Detect which cell encompasses the target text, then output its [X, Y] center coordinate. 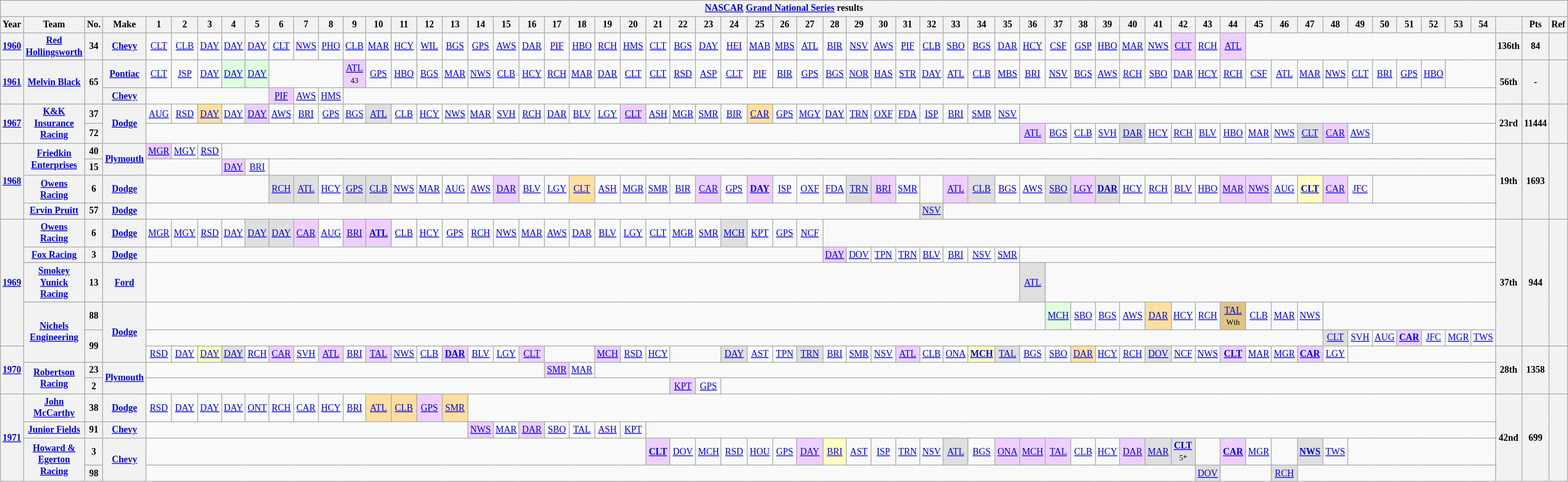
Nichels Engineering [54, 332]
37th [1509, 282]
19 [608, 25]
51 [1409, 25]
28th [1509, 370]
Red Hollingsworth [54, 46]
944 [1535, 282]
Pontiac [124, 74]
36 [1032, 25]
- [1535, 82]
42nd [1509, 438]
57 [94, 211]
Ford [124, 282]
Pts [1535, 25]
72 [94, 134]
1 [159, 25]
16 [532, 25]
CLT5* [1184, 452]
HAS [883, 74]
136th [1509, 46]
99 [94, 346]
18 [582, 25]
ATL43 [354, 74]
29 [859, 25]
25 [760, 25]
24 [734, 25]
33 [956, 25]
1961 [12, 82]
44 [1233, 25]
Make [124, 25]
GSP [1084, 46]
WIL [429, 46]
ASP [708, 74]
HOU [760, 452]
49 [1360, 25]
26 [784, 25]
17 [557, 25]
Melvin Black [54, 82]
11444 [1535, 124]
K&K Insurance Racing [54, 124]
Team [54, 25]
20 [633, 25]
32 [931, 25]
46 [1284, 25]
Ervin Pruitt [54, 211]
HEI [734, 46]
5 [257, 25]
30 [883, 25]
11 [403, 25]
54 [1483, 25]
ONT [257, 408]
14 [481, 25]
7 [306, 25]
88 [94, 316]
Howard & Egerton Racing [54, 460]
NASCAR Grand National Series results [784, 8]
699 [1535, 438]
John McCarthy [54, 408]
Smokey Yunick Racing [54, 282]
1967 [12, 124]
56th [1509, 82]
27 [810, 25]
52 [1433, 25]
MAB [760, 46]
1970 [12, 370]
9 [354, 25]
No. [94, 25]
47 [1310, 25]
4 [233, 25]
Friedkin Enterprises [54, 159]
35 [1008, 25]
1358 [1535, 370]
21 [658, 25]
1969 [12, 282]
1693 [1535, 181]
39 [1108, 25]
22 [683, 25]
STR [908, 74]
43 [1207, 25]
Junior Fields [54, 430]
65 [94, 82]
TALWth [1233, 316]
53 [1459, 25]
10 [379, 25]
41 [1158, 25]
45 [1259, 25]
91 [94, 430]
19th [1509, 181]
NOR [859, 74]
Year [12, 25]
1971 [12, 438]
48 [1335, 25]
1968 [12, 181]
28 [835, 25]
50 [1385, 25]
98 [94, 473]
84 [1535, 46]
Ref [1558, 25]
8 [331, 25]
23rd [1509, 124]
12 [429, 25]
JSP [185, 74]
PHO [331, 46]
42 [1184, 25]
31 [908, 25]
Fox Racing [54, 255]
1960 [12, 46]
Robertson Racing [54, 378]
